Detect which cell encompasses the target text, then output its [X, Y] center coordinate. 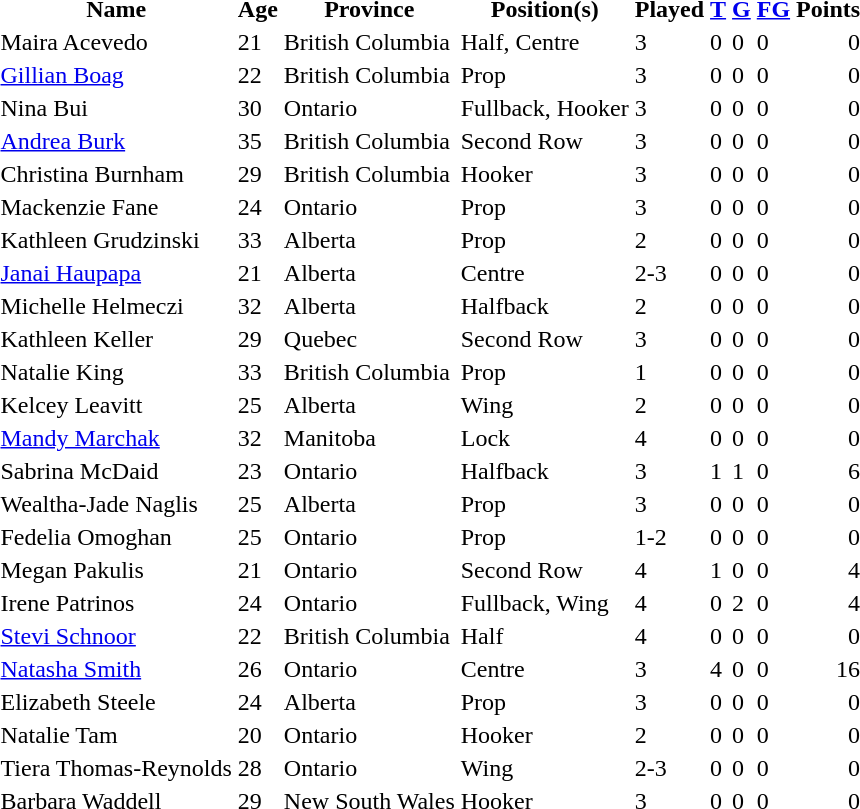
23 [258, 471]
Quebec [369, 339]
Manitoba [369, 438]
Half [544, 636]
Half, Centre [544, 42]
Fullback, Wing [544, 603]
Fullback, Hooker [544, 108]
Lock [544, 438]
35 [258, 141]
20 [258, 735]
26 [258, 669]
30 [258, 108]
28 [258, 768]
1-2 [669, 537]
